Provide the (x, y) coordinate of the cell's center where the given text is located.  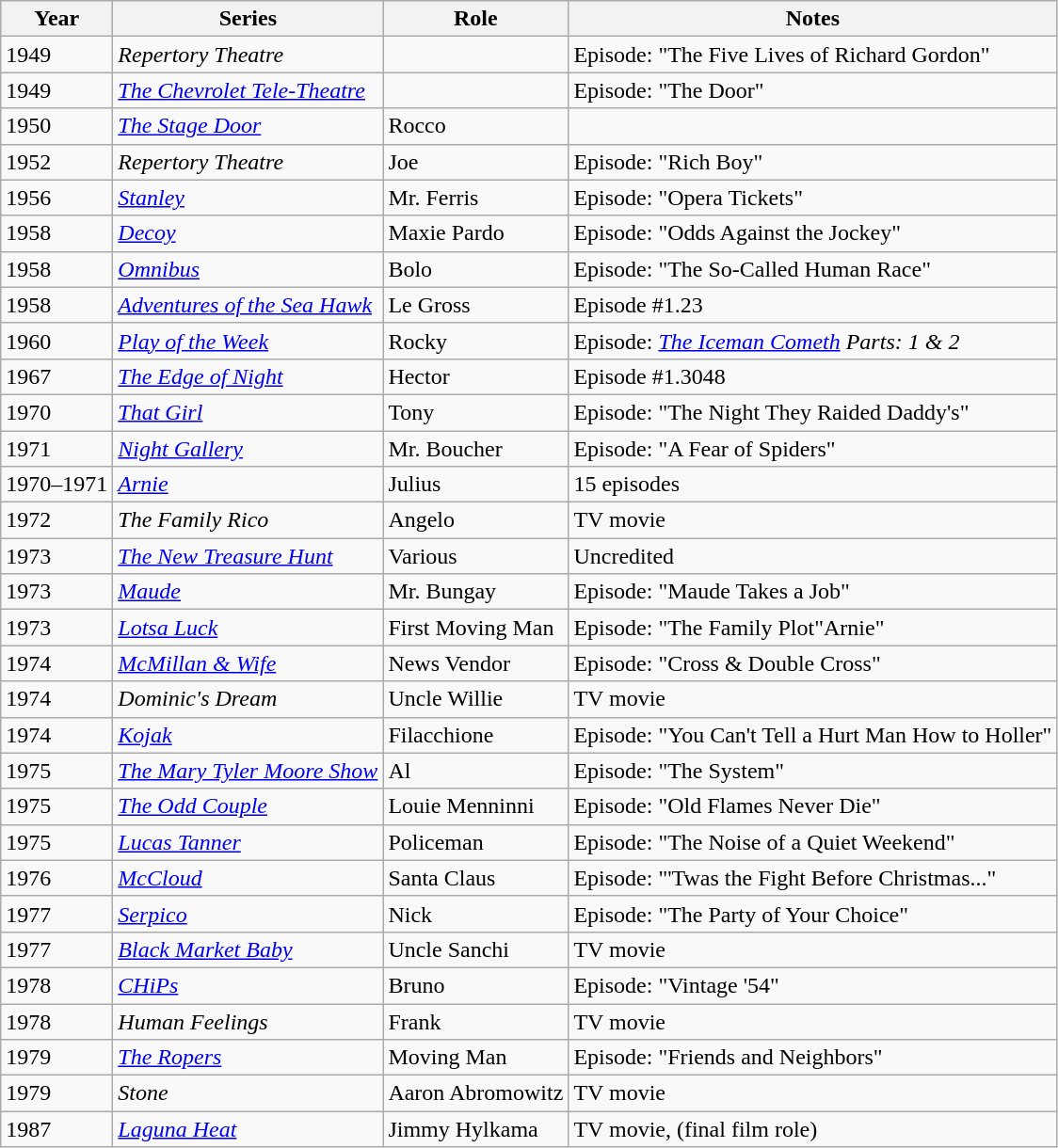
Episode: "The Party of Your Choice" (813, 914)
Arnie (248, 485)
Episode: "The Five Lives of Richard Gordon" (813, 55)
Aaron Abromowitz (476, 1093)
Dominic's Dream (248, 699)
1971 (56, 449)
Louie Menninni (476, 806)
Julius (476, 485)
Lucas Tanner (248, 842)
Human Feelings (248, 1021)
Year (56, 19)
Mr. Boucher (476, 449)
Maude (248, 592)
The Mary Tyler Moore Show (248, 771)
The Stage Door (248, 126)
Uncle Willie (476, 699)
Episode: "You Can't Tell a Hurt Man How to Holler" (813, 735)
Episode #1.3048 (813, 376)
Episode: "A Fear of Spiders" (813, 449)
Episode: "Friends and Neighbors" (813, 1058)
Moving Man (476, 1058)
Various (476, 556)
Episode: "The System" (813, 771)
Stone (248, 1093)
McMillan & Wife (248, 663)
Kojak (248, 735)
1960 (56, 341)
Episode: "Cross & Double Cross" (813, 663)
Episode: "Rich Boy" (813, 162)
Bolo (476, 269)
Le Gross (476, 305)
1950 (56, 126)
Black Market Baby (248, 949)
Series (248, 19)
Episode: "Vintage '54" (813, 985)
Rocky (476, 341)
McCloud (248, 878)
The Ropers (248, 1058)
Role (476, 19)
Episode: "The Noise of a Quiet Weekend" (813, 842)
1967 (56, 376)
Frank (476, 1021)
Mr. Bungay (476, 592)
1987 (56, 1129)
Episode: "Old Flames Never Die" (813, 806)
Omnibus (248, 269)
Filacchione (476, 735)
Laguna Heat (248, 1129)
1976 (56, 878)
1970–1971 (56, 485)
Stanley (248, 198)
The New Treasure Hunt (248, 556)
Joe (476, 162)
The Family Rico (248, 520)
Episode: "The Family Plot"Arnie" (813, 628)
Notes (813, 19)
That Girl (248, 412)
Episode: "Opera Tickets" (813, 198)
Al (476, 771)
Santa Claus (476, 878)
15 episodes (813, 485)
The Chevrolet Tele-Theatre (248, 90)
Bruno (476, 985)
Episode: "Maude Takes a Job" (813, 592)
1972 (56, 520)
Rocco (476, 126)
Episode: "'Twas the Fight Before Christmas..." (813, 878)
Episode: "Odds Against the Jockey" (813, 233)
Serpico (248, 914)
News Vendor (476, 663)
Episode: "The Door" (813, 90)
Nick (476, 914)
Hector (476, 376)
1956 (56, 198)
Maxie Pardo (476, 233)
1952 (56, 162)
1970 (56, 412)
First Moving Man (476, 628)
Adventures of the Sea Hawk (248, 305)
TV movie, (final film role) (813, 1129)
Uncle Sanchi (476, 949)
The Edge of Night (248, 376)
Night Gallery (248, 449)
Tony (476, 412)
Mr. Ferris (476, 198)
Episode: "The So-Called Human Race" (813, 269)
The Odd Couple (248, 806)
Policeman (476, 842)
CHiPs (248, 985)
Lotsa Luck (248, 628)
Jimmy Hylkama (476, 1129)
Play of the Week (248, 341)
Episode: "The Night They Raided Daddy's" (813, 412)
Episode: The Iceman Cometh Parts: 1 & 2 (813, 341)
Angelo (476, 520)
Episode #1.23 (813, 305)
Uncredited (813, 556)
Decoy (248, 233)
